From the cell containing the given text, extract its center point as [x, y] coordinate. 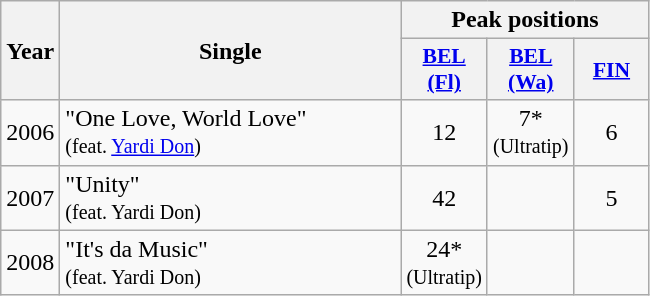
7*(Ultratip) [530, 132]
FIN [612, 70]
Single [230, 50]
42 [444, 198]
BEL(Fl) [444, 70]
12 [444, 132]
6 [612, 132]
2006 [30, 132]
2007 [30, 198]
"Unity"(feat. Yardi Don) [230, 198]
BEL(Wa) [530, 70]
5 [612, 198]
24*(Ultratip) [444, 262]
"One Love, World Love"(feat. Yardi Don) [230, 132]
2008 [30, 262]
"It's da Music"(feat. Yardi Don) [230, 262]
Year [30, 50]
Peak positions [525, 20]
